Pinpoint the cell where the given text exists, returning its (X, Y) midpoint coordinate. 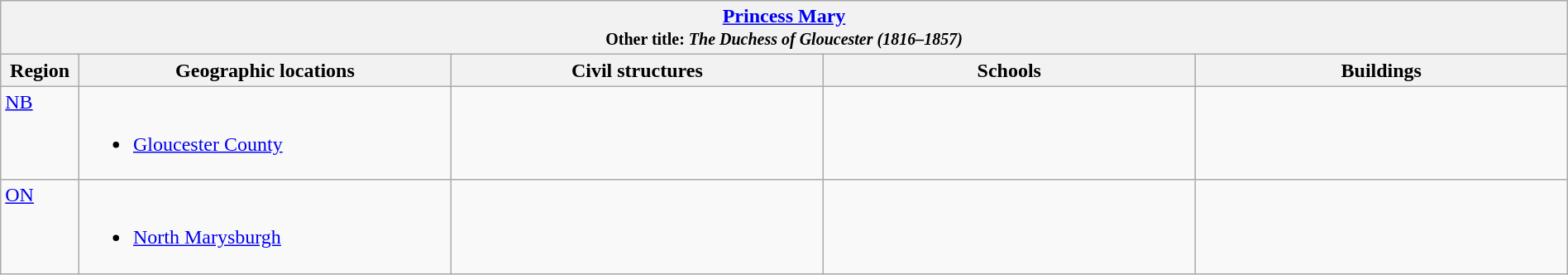
Civil structures (637, 70)
North Marysburgh (265, 227)
NB (40, 133)
Schools (1009, 70)
Princess MaryOther title: The Duchess of Gloucester (1816–1857) (784, 28)
Buildings (1381, 70)
Region (40, 70)
ON (40, 227)
Gloucester County (265, 133)
Geographic locations (265, 70)
